Detect which cell encompasses the target text, then output its (X, Y) center coordinate. 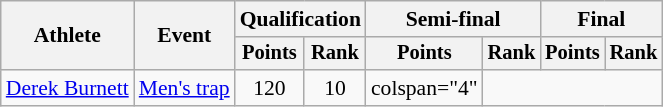
Semi-final (453, 19)
Men's trap (184, 88)
Athlete (68, 36)
Derek Burnett (68, 88)
Event (184, 36)
Qualification (300, 19)
colspan="4" (424, 88)
10 (335, 88)
Final (601, 19)
120 (270, 88)
